Extract the [x, y] coordinate from the center of the cell holding the provided text.  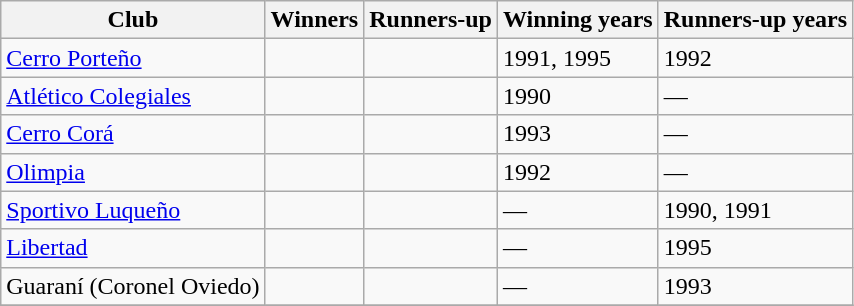
Cerro Porteño [133, 58]
Guaraní (Coronel Oviedo) [133, 286]
Olimpia [133, 172]
Sportivo Luqueño [133, 210]
Cerro Corá [133, 134]
Runners-up years [755, 20]
Atlético Colegiales [133, 96]
1995 [755, 248]
1991, 1995 [578, 58]
Club [133, 20]
1990 [578, 96]
1990, 1991 [755, 210]
Libertad [133, 248]
Winners [314, 20]
Runners-up [431, 20]
Winning years [578, 20]
